From the cell containing the given text, extract its center point as [x, y] coordinate. 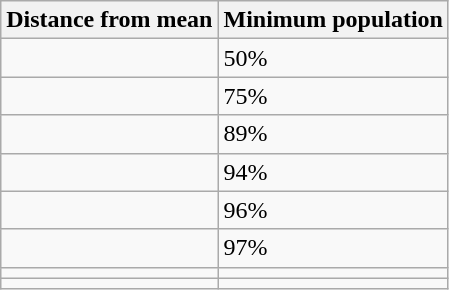
50% [333, 58]
94% [333, 172]
Minimum population [333, 20]
97% [333, 248]
Distance from mean [110, 20]
75% [333, 96]
89% [333, 134]
96% [333, 210]
